Output the [x, y] coordinate of the center of the cell containing the given text.  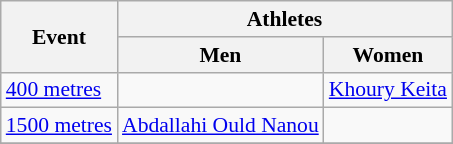
Athletes [284, 19]
Event [59, 36]
Men [220, 55]
1500 metres [59, 126]
Abdallahi Ould Nanou [220, 126]
Khoury Keita [388, 90]
Women [388, 55]
400 metres [59, 90]
